Detect which cell encompasses the target text, then output its [x, y] center coordinate. 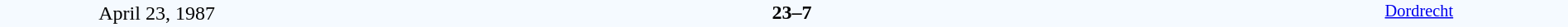
April 23, 1987 [157, 13]
23–7 [791, 12]
Dordrecht [1419, 13]
